Extract the (x, y) coordinate from the center of the cell holding the provided text.  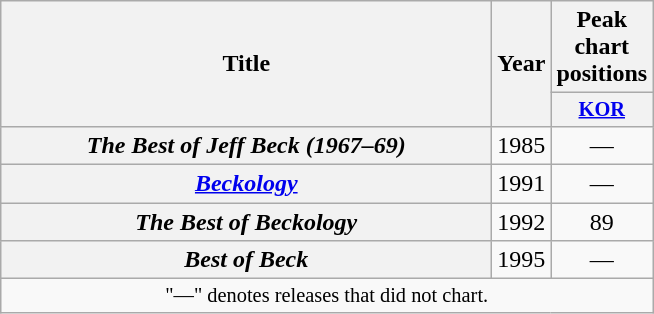
1985 (522, 145)
Title (246, 64)
89 (602, 222)
1995 (522, 260)
1992 (522, 222)
Year (522, 64)
KOR (602, 110)
Peak chart positions (602, 47)
The Best of Jeff Beck (1967–69) (246, 145)
"—" denotes releases that did not chart. (327, 296)
1991 (522, 184)
Best of Beck (246, 260)
Beckology (246, 184)
The Best of Beckology (246, 222)
